Provide the (x, y) coordinate of the cell's center where the given text is located.  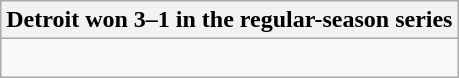
Detroit won 3–1 in the regular-season series (230, 20)
